Search for the cell housing the specified text and yield its (x, y) center coordinate. 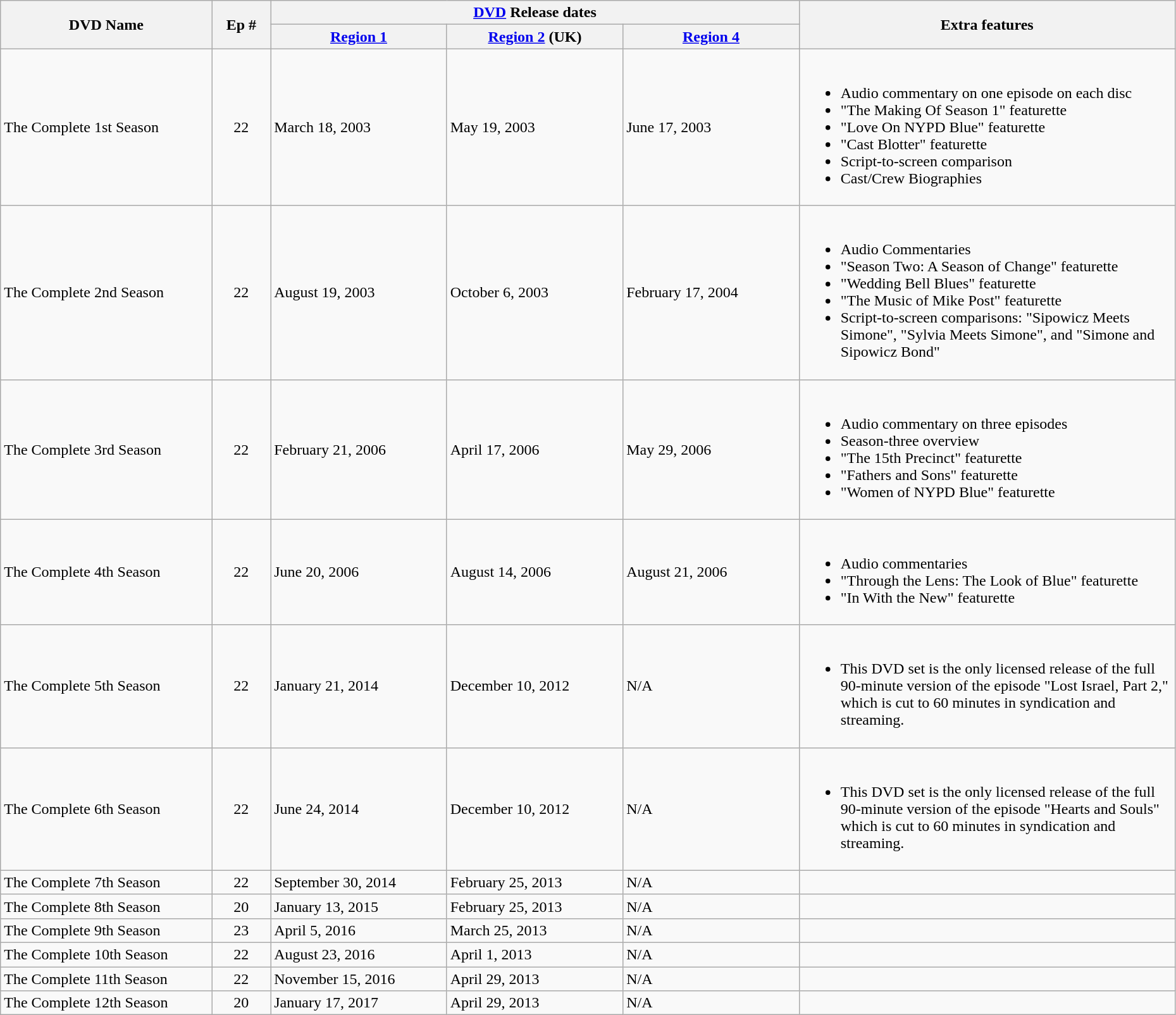
The Complete 10th Season (106, 954)
DVD Release dates (535, 13)
The Complete 9th Season (106, 930)
August 19, 2003 (359, 292)
The Complete 3rd Season (106, 449)
Region 1 (359, 37)
Audio commentaries"Through the Lens: The Look of Blue" featurette"In With the New" featurette (987, 572)
June 24, 2014 (359, 809)
The Complete 7th Season (106, 882)
Ep # (242, 25)
The Complete 12th Season (106, 1003)
Extra features (987, 25)
The Complete 8th Season (106, 906)
May 29, 2006 (711, 449)
Audio commentary on three episodesSeason-three overview"The 15th Precinct" featurette"Fathers and Sons" featurette"Women of NYPD Blue" featurette (987, 449)
August 23, 2016 (359, 954)
August 21, 2006 (711, 572)
The Complete 5th Season (106, 686)
June 20, 2006 (359, 572)
Region 4 (711, 37)
April 1, 2013 (535, 954)
March 25, 2013 (535, 930)
March 18, 2003 (359, 127)
February 21, 2006 (359, 449)
The Complete 1st Season (106, 127)
January 17, 2017 (359, 1003)
June 17, 2003 (711, 127)
The Complete 11th Season (106, 978)
23 (242, 930)
January 13, 2015 (359, 906)
The Complete 6th Season (106, 809)
September 30, 2014 (359, 882)
February 17, 2004 (711, 292)
The Complete 2nd Season (106, 292)
November 15, 2016 (359, 978)
DVD Name (106, 25)
August 14, 2006 (535, 572)
Region 2 (UK) (535, 37)
April 5, 2016 (359, 930)
October 6, 2003 (535, 292)
The Complete 4th Season (106, 572)
April 17, 2006 (535, 449)
May 19, 2003 (535, 127)
January 21, 2014 (359, 686)
